Locate the cell with the specified text and output its [x, y] center coordinate. 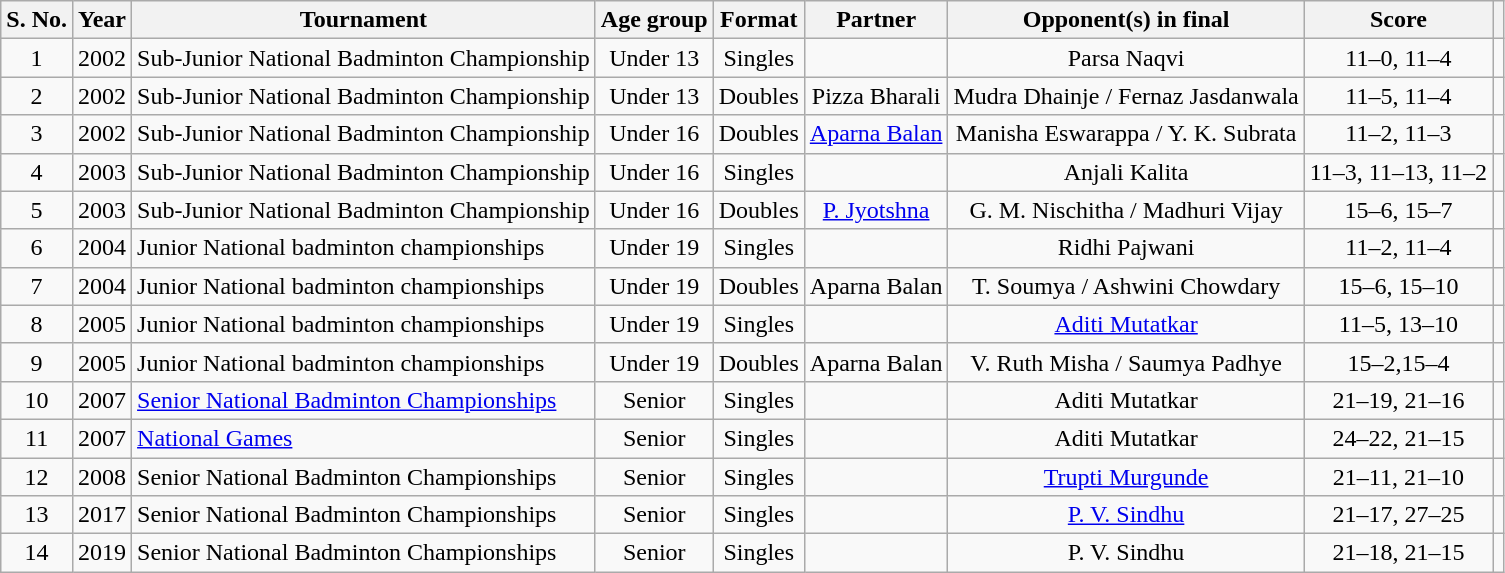
11 [37, 438]
Age group [654, 20]
Trupti Murgunde [1126, 477]
24–22, 21–15 [1398, 438]
11–2, 11–3 [1398, 134]
21–19, 21–16 [1398, 400]
2 [37, 96]
21–17, 27–25 [1398, 515]
11–0, 11–4 [1398, 58]
2017 [102, 515]
National Games [364, 438]
Parsa Naqvi [1126, 58]
6 [37, 248]
Mudra Dhainje / Fernaz Jasdanwala [1126, 96]
Tournament [364, 20]
Partner [876, 20]
8 [37, 324]
15–6, 15–7 [1398, 210]
5 [37, 210]
S. No. [37, 20]
Manisha Eswarappa / Y. K. Subrata [1126, 134]
Format [758, 20]
21–18, 21–15 [1398, 553]
10 [37, 400]
Year [102, 20]
7 [37, 286]
V. Ruth Misha / Saumya Padhye [1126, 362]
Anjali Kalita [1126, 172]
15–2,15–4 [1398, 362]
T. Soumya / Ashwini Chowdary [1126, 286]
21–11, 21–10 [1398, 477]
11–3, 11–13, 11–2 [1398, 172]
11–2, 11–4 [1398, 248]
Score [1398, 20]
13 [37, 515]
9 [37, 362]
1 [37, 58]
3 [37, 134]
11–5, 13–10 [1398, 324]
Pizza Bharali [876, 96]
15–6, 15–10 [1398, 286]
11–5, 11–4 [1398, 96]
14 [37, 553]
Opponent(s) in final [1126, 20]
G. M. Nischitha / Madhuri Vijay [1126, 210]
12 [37, 477]
2008 [102, 477]
Ridhi Pajwani [1126, 248]
2019 [102, 553]
P. Jyotshna [876, 210]
4 [37, 172]
